Provide the (X, Y) coordinate of the cell's center where the given text is located.  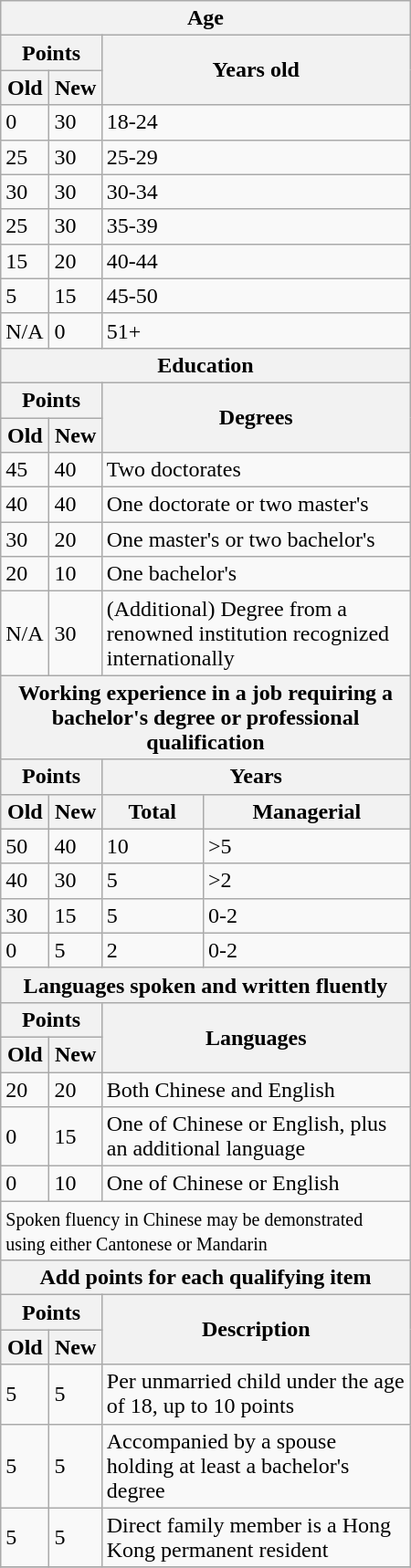
Spoken fluency in Chinese may be demonstrated using either Cantonese or Mandarin (205, 1230)
Working experience in a job requiring a bachelor's degree or professional qualification (205, 717)
Description (256, 1330)
Both Chinese and English (256, 1089)
(Additional) Degree from a renowned institution recognized internationally (256, 633)
Age (205, 18)
>5 (307, 846)
45-50 (256, 296)
Languages spoken and written fluently (205, 985)
40-44 (256, 261)
Languages (256, 1037)
50 (26, 846)
Education (205, 365)
35-39 (256, 226)
One of Chinese or English, plus an additional language (256, 1137)
One of Chinese or English (256, 1184)
Add points for each qualifying item (205, 1278)
18-24 (256, 122)
51+ (256, 330)
Two doctorates (256, 470)
One bachelor's (256, 574)
One doctorate or two master's (256, 505)
Years old (256, 70)
Direct family member is a Hong Kong permanent resident (256, 1537)
Years (256, 777)
Per unmarried child under the age of 18, up to 10 points (256, 1395)
Accompanied by a spouse holding at least a bachelor's degree (256, 1466)
One master's or two bachelor's (256, 539)
>2 (307, 881)
30-34 (256, 192)
2 (152, 950)
Managerial (307, 811)
25-29 (256, 157)
Degrees (256, 417)
45 (26, 470)
Total (152, 811)
